Scan for the cell matching the given text and deliver its (X, Y) coordinate at center. 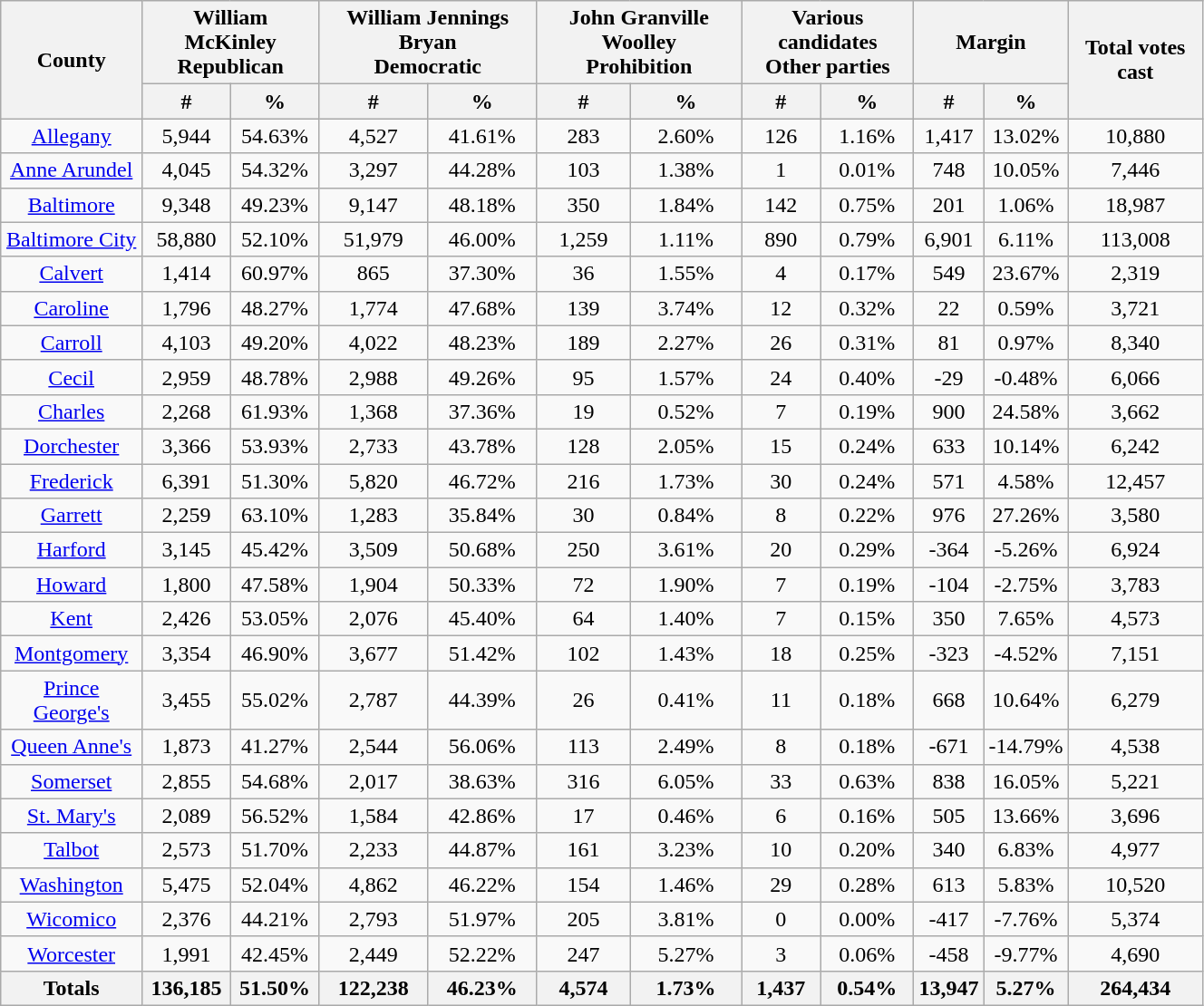
46.00% (482, 239)
316 (584, 781)
3,662 (1135, 411)
49.26% (482, 377)
3,354 (187, 653)
St. Mary's (72, 816)
60.97% (275, 274)
4,574 (584, 988)
3.61% (685, 550)
5,820 (374, 481)
6.11% (1026, 239)
2,376 (187, 919)
2,793 (374, 919)
113,008 (1135, 239)
45.40% (482, 619)
3,297 (374, 170)
42.86% (482, 816)
4,690 (1135, 953)
Prince George's (72, 700)
748 (948, 170)
0.28% (867, 885)
264,434 (1135, 988)
1.55% (685, 274)
1,774 (374, 308)
44.87% (482, 850)
Margin (991, 43)
0.06% (867, 953)
19 (584, 411)
4,573 (1135, 619)
1,283 (374, 516)
7,151 (1135, 653)
0.41% (685, 700)
22 (948, 308)
3,366 (187, 446)
Frederick (72, 481)
0.75% (867, 205)
142 (782, 205)
-323 (948, 653)
-417 (948, 919)
13,947 (948, 988)
-2.75% (1026, 585)
47.58% (275, 585)
Calvert (72, 274)
49.23% (275, 205)
44.21% (275, 919)
1,584 (374, 816)
-364 (948, 550)
18 (782, 653)
9,348 (187, 205)
37.36% (482, 411)
139 (584, 308)
5.83% (1026, 885)
3,145 (187, 550)
10,880 (1135, 136)
43.78% (482, 446)
865 (374, 274)
61.93% (275, 411)
3.81% (685, 919)
613 (948, 885)
136,185 (187, 988)
571 (948, 481)
Washington (72, 885)
-14.79% (1026, 747)
6,924 (1135, 550)
3,509 (374, 550)
54.68% (275, 781)
52.04% (275, 885)
0.54% (867, 988)
24.58% (1026, 411)
18,987 (1135, 205)
6,242 (1135, 446)
50.68% (482, 550)
Total votes cast (1135, 60)
Cecil (72, 377)
46.22% (482, 885)
Various candidatesOther parties (828, 43)
-0.48% (1026, 377)
41.61% (482, 136)
48.78% (275, 377)
189 (584, 343)
1.06% (1026, 205)
6,901 (948, 239)
3,696 (1135, 816)
126 (782, 136)
0.29% (867, 550)
36 (584, 274)
4,103 (187, 343)
48.23% (482, 343)
11 (782, 700)
0.20% (867, 850)
51.42% (482, 653)
10.64% (1026, 700)
46.90% (275, 653)
54.32% (275, 170)
2,426 (187, 619)
17 (584, 816)
3,677 (374, 653)
201 (948, 205)
1,991 (187, 953)
0.32% (867, 308)
1,800 (187, 585)
45.42% (275, 550)
6.05% (685, 781)
13.66% (1026, 816)
56.06% (482, 747)
4.58% (1026, 481)
2.05% (685, 446)
1,873 (187, 747)
6,391 (187, 481)
10.05% (1026, 170)
1,437 (782, 988)
-7.76% (1026, 919)
41.27% (275, 747)
3,783 (1135, 585)
0.79% (867, 239)
47.68% (482, 308)
2,259 (187, 516)
2,787 (374, 700)
Caroline (72, 308)
0.52% (685, 411)
12,457 (1135, 481)
505 (948, 816)
55.02% (275, 700)
10.14% (1026, 446)
72 (584, 585)
1.11% (685, 239)
81 (948, 343)
1.38% (685, 170)
890 (782, 239)
2,959 (187, 377)
2,988 (374, 377)
2,017 (374, 781)
128 (584, 446)
0 (782, 919)
1.57% (685, 377)
51.30% (275, 481)
Howard (72, 585)
56.52% (275, 816)
50.33% (482, 585)
5,475 (187, 885)
154 (584, 885)
44.39% (482, 700)
102 (584, 653)
4,538 (1135, 747)
2,544 (374, 747)
-458 (948, 953)
20 (782, 550)
4,045 (187, 170)
0.00% (867, 919)
0.63% (867, 781)
1,904 (374, 585)
Somerset (72, 781)
2,573 (187, 850)
10,520 (1135, 885)
0.25% (867, 653)
-5.26% (1026, 550)
2,268 (187, 411)
250 (584, 550)
1.16% (867, 136)
7.65% (1026, 619)
24 (782, 377)
0.17% (867, 274)
3,721 (1135, 308)
4,527 (374, 136)
4,022 (374, 343)
6,279 (1135, 700)
2,319 (1135, 274)
46.72% (482, 481)
2,855 (187, 781)
122,238 (374, 988)
95 (584, 377)
6 (782, 816)
0.01% (867, 170)
8,340 (1135, 343)
216 (584, 481)
Kent (72, 619)
15 (782, 446)
23.67% (1026, 274)
103 (584, 170)
51.50% (275, 988)
1 (782, 170)
1,417 (948, 136)
53.93% (275, 446)
46.23% (482, 988)
Queen Anne's (72, 747)
1.84% (685, 205)
1.40% (685, 619)
Worcester (72, 953)
1,796 (187, 308)
Harford (72, 550)
-29 (948, 377)
52.10% (275, 239)
63.10% (275, 516)
Carroll (72, 343)
-104 (948, 585)
7,446 (1135, 170)
0.84% (685, 516)
900 (948, 411)
3,580 (1135, 516)
42.45% (275, 953)
Allegany (72, 136)
48.18% (482, 205)
Wicomico (72, 919)
51.97% (482, 919)
838 (948, 781)
2.60% (685, 136)
6,066 (1135, 377)
0.46% (685, 816)
5,944 (187, 136)
5,374 (1135, 919)
9,147 (374, 205)
38.63% (482, 781)
58,880 (187, 239)
976 (948, 516)
0.97% (1026, 343)
0.22% (867, 516)
0.16% (867, 816)
33 (782, 781)
1.46% (685, 885)
3 (782, 953)
-4.52% (1026, 653)
5,221 (1135, 781)
27.26% (1026, 516)
Totals (72, 988)
Anne Arundel (72, 170)
13.02% (1026, 136)
County (72, 60)
0.31% (867, 343)
0.59% (1026, 308)
4 (782, 274)
Charles (72, 411)
51.70% (275, 850)
668 (948, 700)
William Jennings BryanDemocratic (428, 43)
0.15% (867, 619)
0.40% (867, 377)
247 (584, 953)
Garrett (72, 516)
3.74% (685, 308)
633 (948, 446)
340 (948, 850)
16.05% (1026, 781)
1.90% (685, 585)
1,414 (187, 274)
Baltimore City (72, 239)
53.05% (275, 619)
10 (782, 850)
48.27% (275, 308)
2.27% (685, 343)
283 (584, 136)
54.63% (275, 136)
3,455 (187, 700)
1.43% (685, 653)
3.23% (685, 850)
4,977 (1135, 850)
1,368 (374, 411)
1,259 (584, 239)
4,862 (374, 885)
2,076 (374, 619)
161 (584, 850)
John Granville WoolleyProhibition (639, 43)
37.30% (482, 274)
2,449 (374, 953)
2.49% (685, 747)
6.83% (1026, 850)
51,979 (374, 239)
-671 (948, 747)
44.28% (482, 170)
-9.77% (1026, 953)
12 (782, 308)
Talbot (72, 850)
2,733 (374, 446)
Dorchester (72, 446)
64 (584, 619)
William McKinleyRepublican (230, 43)
Baltimore (72, 205)
2,233 (374, 850)
2,089 (187, 816)
35.84% (482, 516)
29 (782, 885)
Montgomery (72, 653)
549 (948, 274)
113 (584, 747)
49.20% (275, 343)
52.22% (482, 953)
205 (584, 919)
